Detect which cell encompasses the target text, then output its [X, Y] center coordinate. 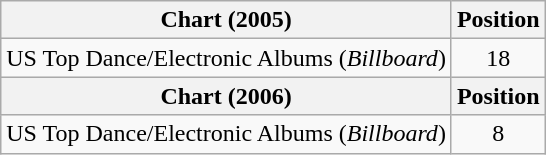
Chart (2005) [226, 20]
18 [498, 58]
8 [498, 134]
Chart (2006) [226, 96]
